Locate the cell with the specified text and output its (X, Y) center coordinate. 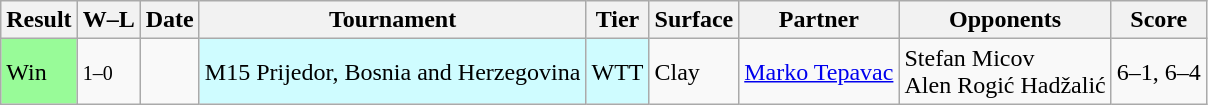
Tournament (392, 20)
M15 Prijedor, Bosnia and Herzegovina (392, 72)
W–L (108, 20)
1–0 (108, 72)
6–1, 6–4 (1158, 72)
Win (39, 72)
Score (1158, 20)
Result (39, 20)
WTT (618, 72)
Opponents (1005, 20)
Partner (819, 20)
Date (170, 20)
Clay (694, 72)
Tier (618, 20)
Surface (694, 20)
Marko Tepavac (819, 72)
Stefan Micov Alen Rogić Hadžalić (1005, 72)
